Scan for the cell matching the given text and deliver its [x, y] coordinate at center. 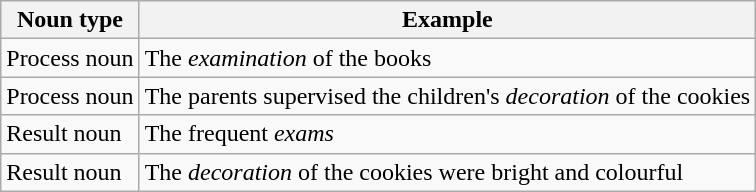
The examination of the books [448, 58]
The decoration of the cookies were bright and colourful [448, 172]
Noun type [70, 20]
Example [448, 20]
The parents supervised the children's decoration of the cookies [448, 96]
The frequent exams [448, 134]
